Extract the (x, y) coordinate from the center of the cell holding the provided text.  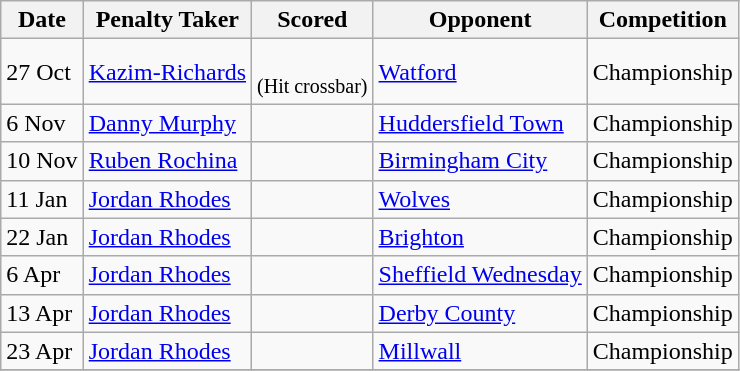
Wolves (480, 199)
Sheffield Wednesday (480, 275)
Scored (313, 20)
23 Apr (42, 351)
Opponent (480, 20)
(Hit crossbar) (313, 72)
22 Jan (42, 237)
Kazim-Richards (167, 72)
6 Apr (42, 275)
27 Oct (42, 72)
13 Apr (42, 313)
Brighton (480, 237)
10 Nov (42, 161)
Date (42, 20)
Ruben Rochina (167, 161)
Birmingham City (480, 161)
11 Jan (42, 199)
Watford (480, 72)
6 Nov (42, 123)
Millwall (480, 351)
Huddersfield Town (480, 123)
Penalty Taker (167, 20)
Danny Murphy (167, 123)
Competition (662, 20)
Derby County (480, 313)
